Identify which cell holds the provided text, then report its (X, Y) central coordinate. 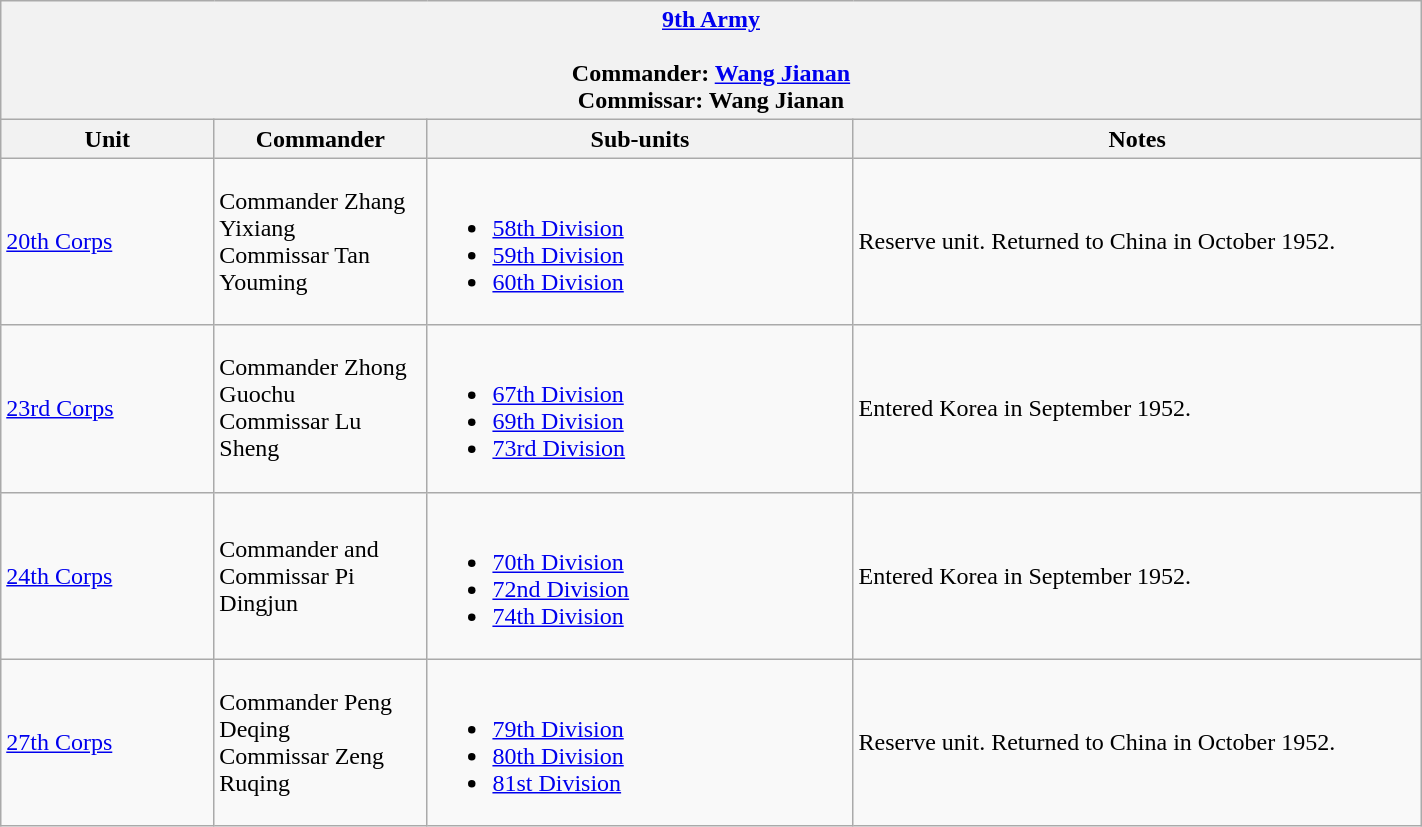
9th ArmyCommander: Wang Jianan Commissar: Wang Jianan (711, 60)
79th Division80th Division81st Division (640, 742)
23rd Corps (108, 408)
Commander (320, 139)
Commander and Commissar Pi Dingjun (320, 576)
Commander Zhang YixiangCommissar Tan Youming (320, 242)
58th Division59th Division60th Division (640, 242)
70th Division72nd Division74th Division (640, 576)
20th Corps (108, 242)
24th Corps (108, 576)
27th Corps (108, 742)
Unit (108, 139)
Sub-units (640, 139)
67th Division69th Division73rd Division (640, 408)
Commander Zhong GuochuCommissar Lu Sheng (320, 408)
Commander Peng DeqingCommissar Zeng Ruqing (320, 742)
Notes (1137, 139)
